Provide the [X, Y] coordinate of the cell's center where the given text is located.  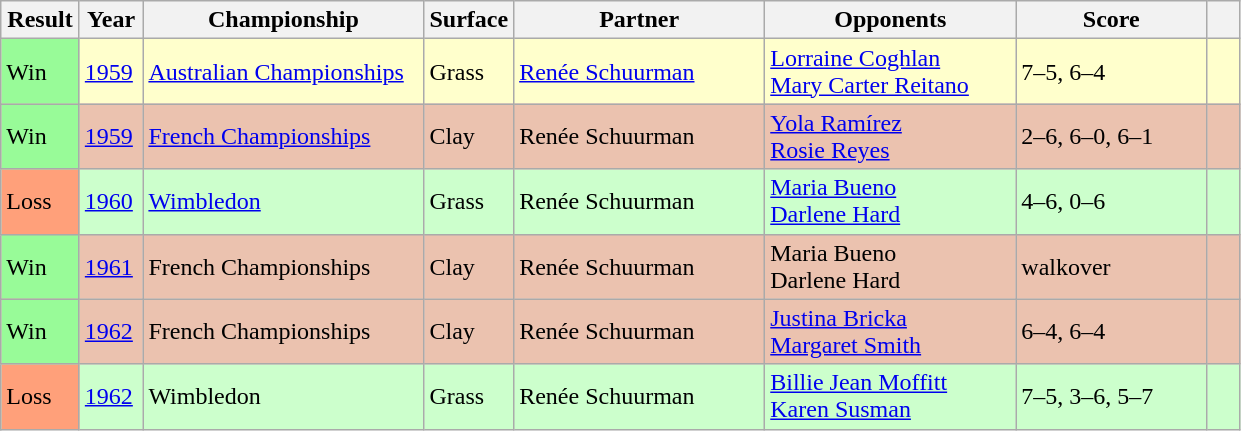
Australian Championships [284, 72]
Championship [284, 20]
1960 [111, 202]
7–5, 6–4 [1112, 72]
Justina Bricka Margaret Smith [890, 332]
6–4, 6–4 [1112, 332]
2–6, 6–0, 6–1 [1112, 136]
Score [1112, 20]
Surface [469, 20]
1961 [111, 266]
Lorraine Coghlan Mary Carter Reitano [890, 72]
Year [111, 20]
4–6, 0–6 [1112, 202]
Opponents [890, 20]
7–5, 3–6, 5–7 [1112, 396]
Billie Jean Moffitt Karen Susman [890, 396]
walkover [1112, 266]
Partner [640, 20]
Yola Ramírez Rosie Reyes [890, 136]
Result [40, 20]
